Provide the (X, Y) coordinate of the cell's center where the given text is located.  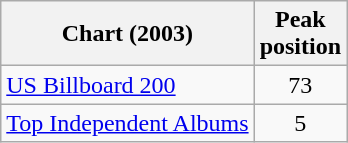
US Billboard 200 (128, 85)
Top Independent Albums (128, 123)
5 (300, 123)
Chart (2003) (128, 34)
73 (300, 85)
Peakposition (300, 34)
